Determine the [X, Y] coordinate at the center of the cell enclosing the given text.  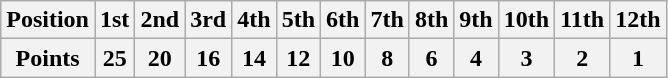
16 [208, 58]
10th [526, 20]
11th [582, 20]
4th [254, 20]
6 [431, 58]
12 [298, 58]
9th [476, 20]
6th [343, 20]
20 [160, 58]
10 [343, 58]
8th [431, 20]
25 [114, 58]
5th [298, 20]
3 [526, 58]
8 [387, 58]
1 [638, 58]
1st [114, 20]
Position [48, 20]
Points [48, 58]
2nd [160, 20]
7th [387, 20]
12th [638, 20]
2 [582, 58]
4 [476, 58]
3rd [208, 20]
14 [254, 58]
